Detect which cell encompasses the target text, then output its [X, Y] center coordinate. 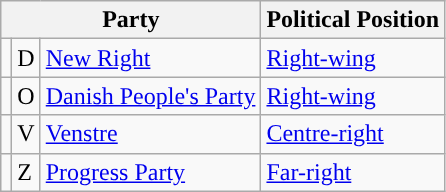
Danish People's Party [150, 96]
New Right [150, 58]
V [26, 134]
O [26, 96]
Z [26, 172]
Centre-right [353, 134]
Party [131, 20]
Progress Party [150, 172]
D [26, 58]
Venstre [150, 134]
Political Position [353, 20]
Far-right [353, 172]
